Return the (x, y) coordinate for the center point of the cell that contains the specified text.  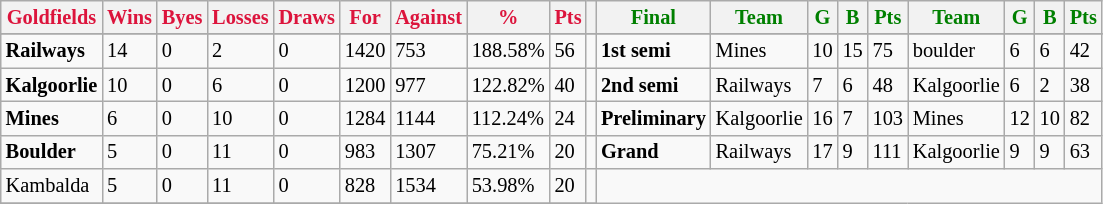
Preliminary (654, 118)
983 (365, 152)
1420 (365, 51)
% (508, 17)
103 (888, 118)
828 (365, 186)
1534 (428, 186)
63 (1084, 152)
188.58% (508, 51)
15 (853, 51)
111 (888, 152)
1144 (428, 118)
24 (568, 118)
40 (568, 85)
Goldfields (52, 17)
48 (888, 85)
14 (130, 51)
75 (888, 51)
122.82% (508, 85)
82 (1084, 118)
56 (568, 51)
38 (1084, 85)
Grand (654, 152)
Draws (307, 17)
Wins (130, 17)
boulder (956, 51)
112.24% (508, 118)
Losses (240, 17)
Boulder (52, 152)
53.98% (508, 186)
Byes (182, 17)
For (365, 17)
1307 (428, 152)
977 (428, 85)
Final (654, 17)
1284 (365, 118)
16 (823, 118)
17 (823, 152)
42 (1084, 51)
Against (428, 17)
1st semi (654, 51)
1200 (365, 85)
75.21% (508, 152)
12 (1020, 118)
2nd semi (654, 85)
Kambalda (52, 186)
753 (428, 51)
